Determine the [x, y] coordinate at the center of the cell enclosing the given text.  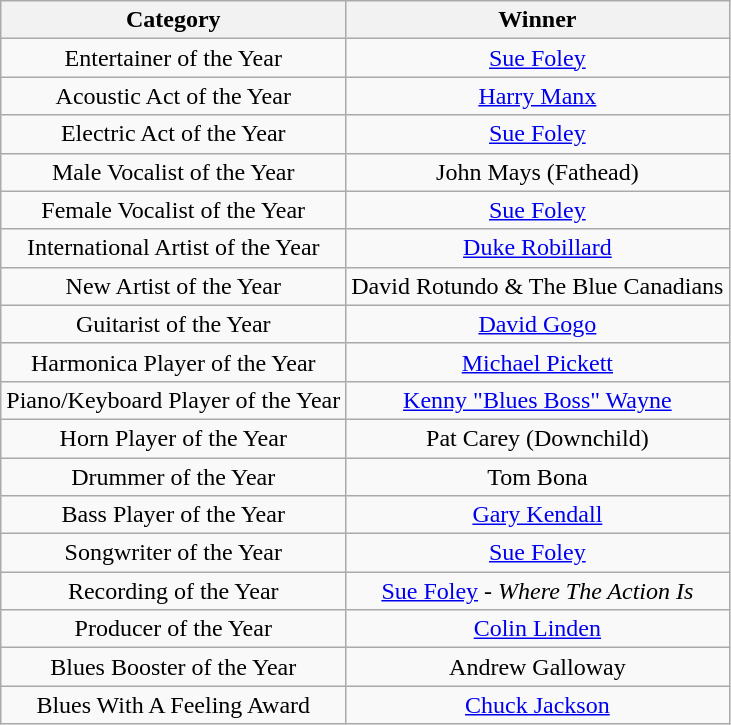
Bass Player of the Year [174, 515]
Horn Player of the Year [174, 438]
Sue Foley - Where The Action Is [538, 591]
Producer of the Year [174, 629]
Tom Bona [538, 477]
Electric Act of the Year [174, 134]
Blues Booster of the Year [174, 667]
Kenny "Blues Boss" Wayne [538, 400]
Guitarist of the Year [174, 324]
Category [174, 20]
Gary Kendall [538, 515]
Winner [538, 20]
Piano/Keyboard Player of the Year [174, 400]
Michael Pickett [538, 362]
Chuck Jackson [538, 705]
Andrew Galloway [538, 667]
Recording of the Year [174, 591]
Pat Carey (Downchild) [538, 438]
Blues With A Feeling Award [174, 705]
Harmonica Player of the Year [174, 362]
New Artist of the Year [174, 286]
Duke Robillard [538, 248]
International Artist of the Year [174, 248]
Drummer of the Year [174, 477]
John Mays (Fathead) [538, 172]
David Rotundo & The Blue Canadians [538, 286]
Female Vocalist of the Year [174, 210]
Colin Linden [538, 629]
David Gogo [538, 324]
Harry Manx [538, 96]
Entertainer of the Year [174, 58]
Male Vocalist of the Year [174, 172]
Songwriter of the Year [174, 553]
Acoustic Act of the Year [174, 96]
